Search for the cell housing the specified text and yield its [X, Y] center coordinate. 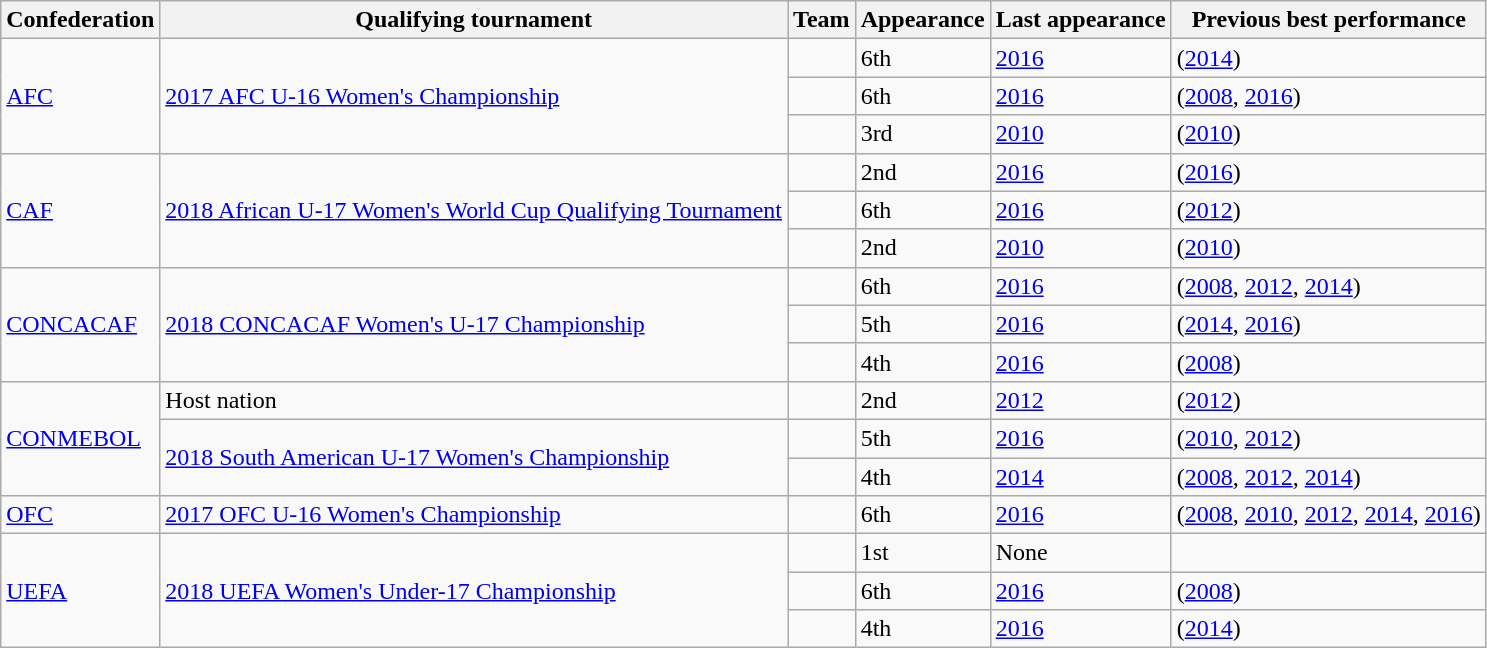
2018 UEFA Women's Under-17 Championship [474, 591]
Team [822, 20]
(2008, 2010, 2012, 2014, 2016) [1328, 515]
(2008, 2016) [1328, 96]
(2014, 2016) [1328, 324]
2018 African U-17 Women's World Cup Qualifying Tournament [474, 210]
(2016) [1328, 172]
2018 CONCACAF Women's U-17 Championship [474, 324]
Qualifying tournament [474, 20]
CONMEBOL [80, 438]
AFC [80, 96]
2017 AFC U-16 Women's Championship [474, 96]
2012 [1080, 400]
CAF [80, 210]
2018 South American U-17 Women's Championship [474, 457]
Previous best performance [1328, 20]
Confederation [80, 20]
2017 OFC U-16 Women's Championship [474, 515]
2014 [1080, 477]
1st [922, 553]
None [1080, 553]
3rd [922, 134]
Host nation [474, 400]
UEFA [80, 591]
(2010, 2012) [1328, 438]
OFC [80, 515]
CONCACAF [80, 324]
Appearance [922, 20]
Last appearance [1080, 20]
